Capture the cell that displays the provided text and extract its [X, Y] central coordinate. 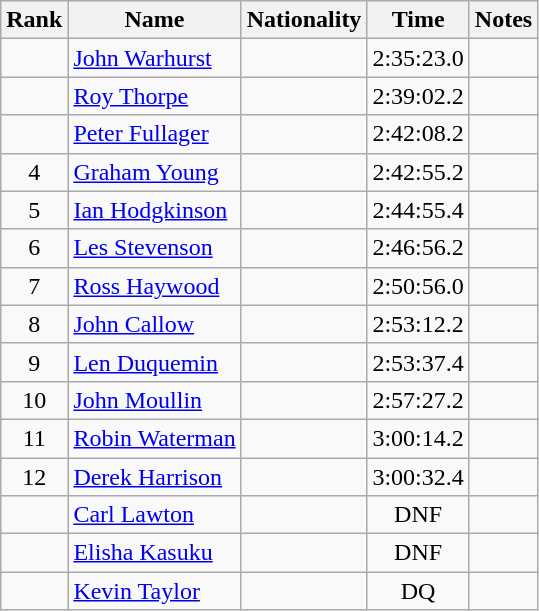
2:44:55.4 [418, 210]
Carl Lawton [154, 515]
3:00:14.2 [418, 438]
John Callow [154, 324]
Graham Young [154, 172]
2:57:27.2 [418, 400]
Len Duquemin [154, 362]
2:42:08.2 [418, 134]
2:46:56.2 [418, 248]
9 [34, 362]
Roy Thorpe [154, 96]
2:53:12.2 [418, 324]
12 [34, 477]
Nationality [304, 20]
8 [34, 324]
Les Stevenson [154, 248]
Elisha Kasuku [154, 553]
5 [34, 210]
Ian Hodgkinson [154, 210]
Derek Harrison [154, 477]
7 [34, 286]
10 [34, 400]
3:00:32.4 [418, 477]
2:35:23.0 [418, 58]
2:50:56.0 [418, 286]
2:39:02.2 [418, 96]
Name [154, 20]
Rank [34, 20]
John Moullin [154, 400]
Ross Haywood [154, 286]
4 [34, 172]
2:53:37.4 [418, 362]
Kevin Taylor [154, 591]
Robin Waterman [154, 438]
Notes [503, 20]
Peter Fullager [154, 134]
11 [34, 438]
DQ [418, 591]
John Warhurst [154, 58]
2:42:55.2 [418, 172]
Time [418, 20]
6 [34, 248]
